From the cell containing the given text, extract its center point as [X, Y] coordinate. 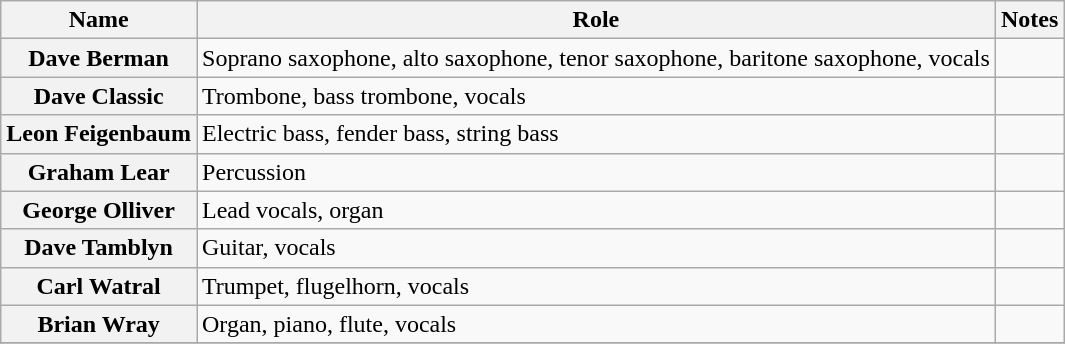
Guitar, vocals [596, 248]
Carl Watral [99, 286]
Trombone, bass trombone, vocals [596, 96]
Notes [1029, 20]
George Olliver [99, 210]
Percussion [596, 172]
Electric bass, fender bass, string bass [596, 134]
Trumpet, flugelhorn, vocals [596, 286]
Dave Berman [99, 58]
Graham Lear [99, 172]
Leon Feigenbaum [99, 134]
Name [99, 20]
Soprano saxophone, alto saxophone, tenor saxophone, baritone saxophone, vocals [596, 58]
Dave Tamblyn [99, 248]
Organ, piano, flute, vocals [596, 324]
Role [596, 20]
Lead vocals, organ [596, 210]
Dave Classic [99, 96]
Brian Wray [99, 324]
